Locate the cell with the specified text and output its [X, Y] center coordinate. 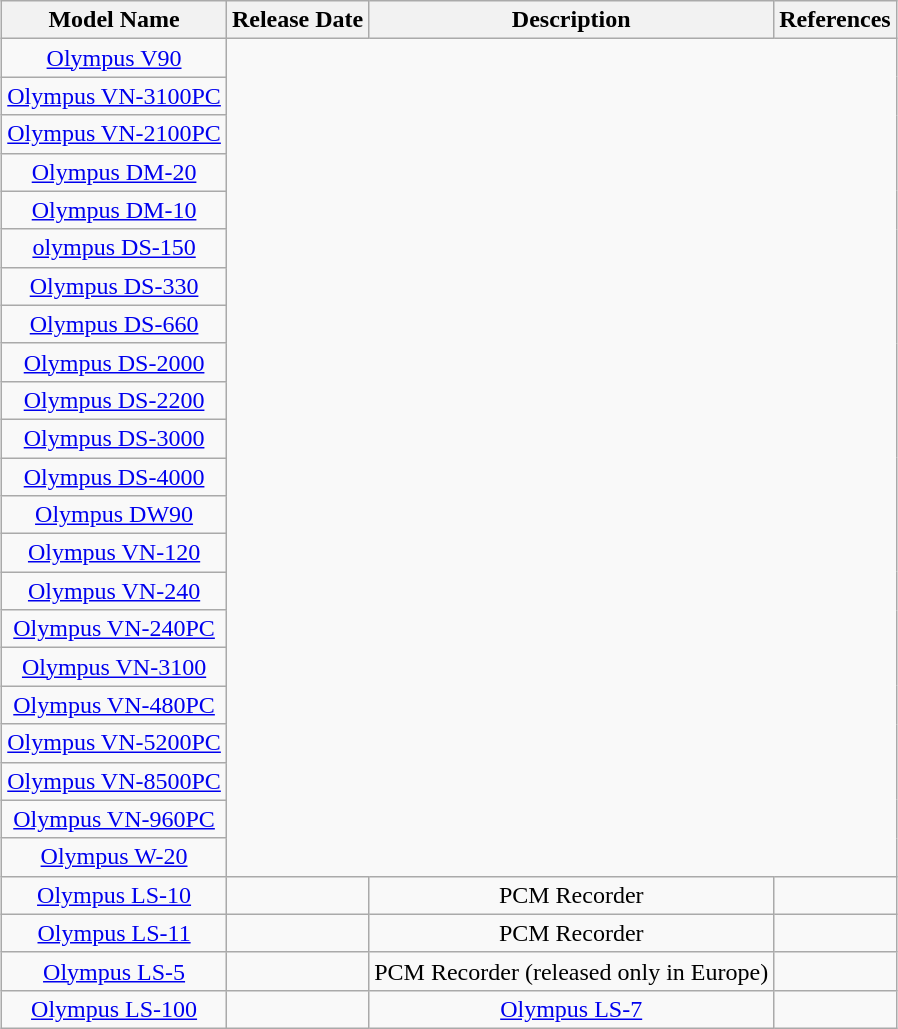
Olympus DS-330 [114, 286]
Olympus DS-4000 [114, 477]
Olympus VN-5200PC [114, 743]
olympus DS-150 [114, 248]
Olympus DM-10 [114, 210]
PCM Recorder (released only in Europe) [572, 971]
Olympus VN-3100 [114, 667]
Description [572, 20]
Olympus LS-10 [114, 895]
Olympus DW90 [114, 515]
Release Date [297, 20]
Olympus DS-660 [114, 324]
Olympus LS-5 [114, 971]
Olympus DS-3000 [114, 438]
Olympus LS-11 [114, 933]
Olympus VN-240 [114, 591]
Olympus VN-480PC [114, 705]
Model Name [114, 20]
Olympus VN-960PC [114, 819]
Olympus LS-7 [572, 1009]
Olympus VN-8500PC [114, 781]
Olympus VN-2100PC [114, 134]
Olympus VN-3100PC [114, 96]
Olympus DM-20 [114, 172]
Olympus W-20 [114, 857]
Olympus VN-120 [114, 553]
Olympus DS-2200 [114, 400]
Olympus LS-100 [114, 1009]
Olympus VN-240PC [114, 629]
Olympus DS-2000 [114, 362]
References [836, 20]
Olympus V90 [114, 58]
